Detect which cell encompasses the target text, then output its [X, Y] center coordinate. 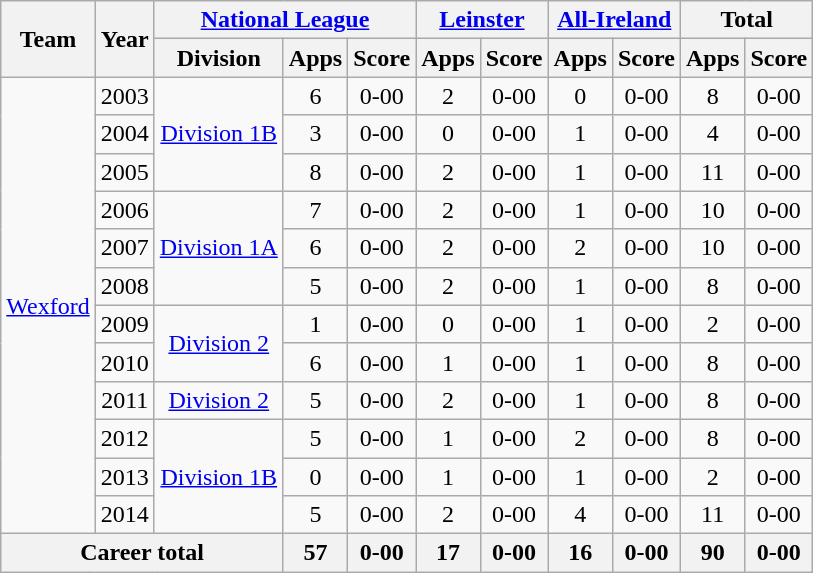
National League [284, 20]
2013 [124, 477]
90 [712, 553]
2012 [124, 438]
2006 [124, 210]
All-Ireland [614, 20]
2009 [124, 324]
3 [315, 134]
2005 [124, 172]
2004 [124, 134]
57 [315, 553]
2011 [124, 400]
2003 [124, 96]
2008 [124, 286]
2007 [124, 248]
Team [48, 39]
2010 [124, 362]
Year [124, 39]
Wexford [48, 306]
16 [580, 553]
17 [448, 553]
7 [315, 210]
2014 [124, 515]
Division 1A [218, 248]
Leinster [482, 20]
Career total [142, 553]
Total [746, 20]
Division [218, 58]
